Provide the (X, Y) coordinate of the cell's center where the given text is located.  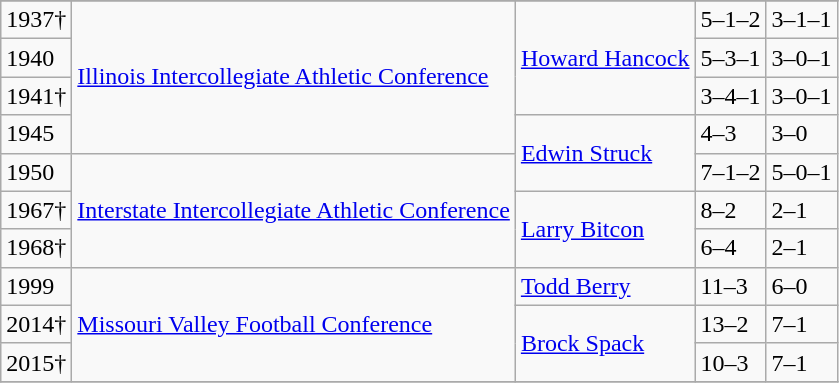
13–2 (730, 324)
1941† (36, 96)
6–4 (730, 248)
1967† (36, 210)
3–1–1 (802, 20)
3–0 (802, 134)
10–3 (730, 362)
1968† (36, 248)
1999 (36, 286)
6–0 (802, 286)
5–0–1 (802, 172)
1950 (36, 172)
7–1–2 (730, 172)
2015† (36, 362)
Illinois Intercollegiate Athletic Conference (294, 77)
Larry Bitcon (605, 229)
8–2 (730, 210)
5–1–2 (730, 20)
11–3 (730, 286)
2014† (36, 324)
5–3–1 (730, 58)
1945 (36, 134)
Edwin Struck (605, 153)
4–3 (730, 134)
1937† (36, 20)
Howard Hancock (605, 58)
Todd Berry (605, 286)
3–4–1 (730, 96)
Missouri Valley Football Conference (294, 324)
1940 (36, 58)
Interstate Intercollegiate Athletic Conference (294, 210)
Brock Spack (605, 343)
